Identify which cell holds the provided text, then report its [x, y] central coordinate. 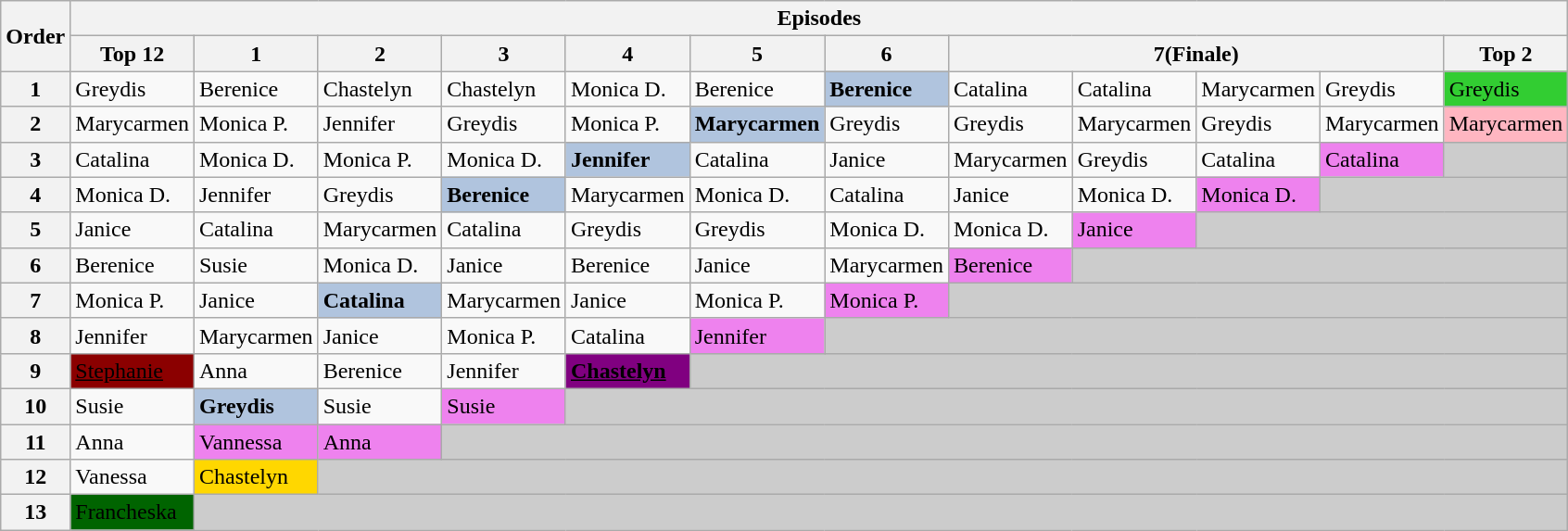
Stephanie [133, 371]
12 [35, 477]
8 [35, 335]
Top 2 [1506, 54]
11 [35, 442]
Order [35, 36]
Francheska [133, 512]
7 [35, 300]
7(Finale) [1195, 54]
Vannessa [256, 442]
10 [35, 406]
Vanessa [133, 477]
Top 12 [133, 54]
13 [35, 512]
9 [35, 371]
Episodes [819, 19]
